Output the (X, Y) coordinate of the center of the cell containing the given text.  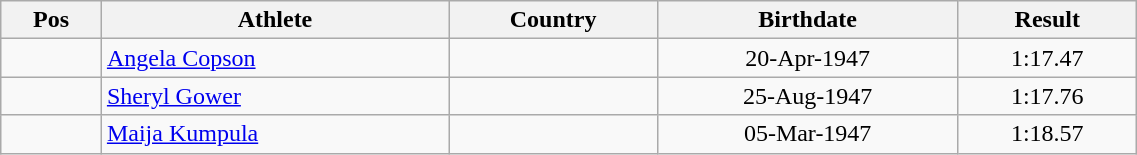
Pos (52, 20)
20-Apr-1947 (808, 58)
Result (1048, 20)
05-Mar-1947 (808, 134)
Maija Kumpula (274, 134)
Birthdate (808, 20)
25-Aug-1947 (808, 96)
Angela Copson (274, 58)
1:17.47 (1048, 58)
Athlete (274, 20)
Country (554, 20)
1:17.76 (1048, 96)
1:18.57 (1048, 134)
Sheryl Gower (274, 96)
